Capture the cell that displays the provided text and extract its [X, Y] central coordinate. 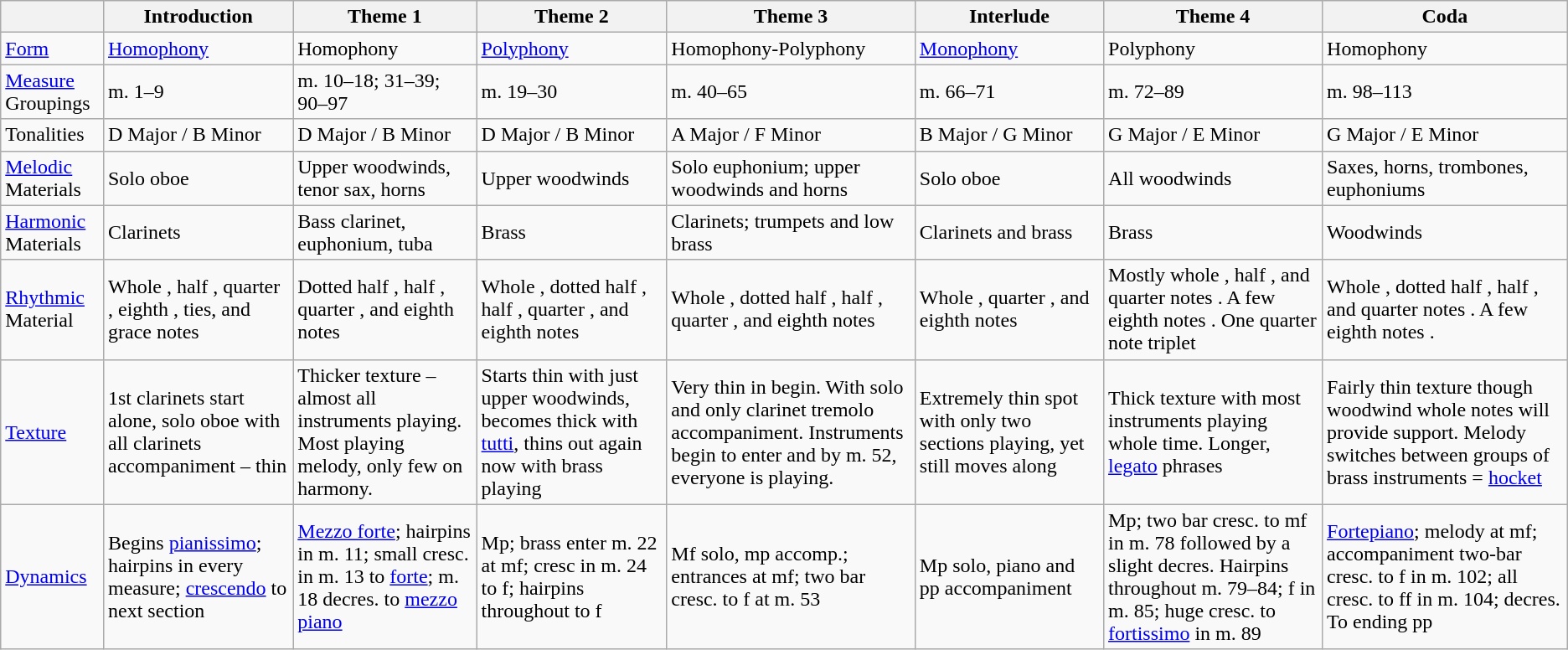
Theme 1 [385, 17]
Harmonic Materials [52, 233]
Upper woodwinds [571, 178]
B Major / G Minor [1008, 135]
Coda [1446, 17]
Whole , quarter , and eighth notes [1008, 310]
m. 10–18; 31–39; 90–97 [385, 92]
m. 98–113 [1446, 92]
Starts thin with just upper woodwinds, becomes thick with tutti, thins out again now with brass playing [571, 432]
Mf solo, mp accomp.; entrances at mf; two bar cresc. to f at m. 53 [791, 576]
Interlude [1008, 17]
Mp solo, piano and pp accompaniment [1008, 576]
Thick texture with most instruments playing whole time. Longer, legato phrases [1213, 432]
All woodwinds [1213, 178]
Very thin in begin. With solo and only clarinet tremolo accompaniment. Instruments begin to enter and by m. 52, everyone is playing. [791, 432]
m. 72–89 [1213, 92]
Extremely thin spot with only two sections playing, yet still moves along [1008, 432]
Thicker texture – almost all instruments playing. Most playing melody, only few on harmony. [385, 432]
1st clarinets start alone, solo oboe with all clarinets accompaniment – thin [198, 432]
Solo euphonium; upper woodwinds and horns [791, 178]
m. 40–65 [791, 92]
A Major / F Minor [791, 135]
Tonalities [52, 135]
Clarinets and brass [1008, 233]
Clarinets; trumpets and low brass [791, 233]
Dotted half , half , quarter , and eighth notes [385, 310]
Theme 3 [791, 17]
Fairly thin texture though woodwind whole notes will provide support. Melody switches between groups of brass instruments = hocket [1446, 432]
m. 66–71 [1008, 92]
Theme 2 [571, 17]
Fortepiano; melody at mf; accompaniment two-bar cresc. to f in m. 102; all cresc. to ff in m. 104; decres. To ending pp [1446, 576]
Begins pianissimo; hairpins in every measure; crescendo to next section [198, 576]
Dynamics [52, 576]
Mezzo forte; hairpins in m. 11; small cresc. in m. 13 to forte; m. 18 decres. to mezzo piano [385, 576]
Texture [52, 432]
Clarinets [198, 233]
Mp; brass enter m. 22 at mf; cresc in m. 24 to f; hairpins throughout to f [571, 576]
m. 19–30 [571, 92]
Monophony [1008, 49]
Theme 4 [1213, 17]
Measure Groupings [52, 92]
Whole , dotted half , half , and quarter notes . A few eighth notes . [1446, 310]
Melodic Materials [52, 178]
Whole , half , quarter , eighth , ties, and grace notes [198, 310]
Bass clarinet, euphonium, tuba [385, 233]
m. 1–9 [198, 92]
Woodwinds [1446, 233]
Rhythmic Material [52, 310]
Homophony-Polyphony [791, 49]
Mostly whole , half , and quarter notes . A few eighth notes . One quarter note triplet [1213, 310]
Introduction [198, 17]
Mp; two bar cresc. to mf in m. 78 followed by a slight decres. Hairpins throughout m. 79–84; f in m. 85; huge cresc. to fortissimo in m. 89 [1213, 576]
Saxes, horns, trombones, euphoniums [1446, 178]
Upper woodwinds, tenor sax, horns [385, 178]
Form [52, 49]
